Output the [x, y] coordinate of the center of the cell containing the given text.  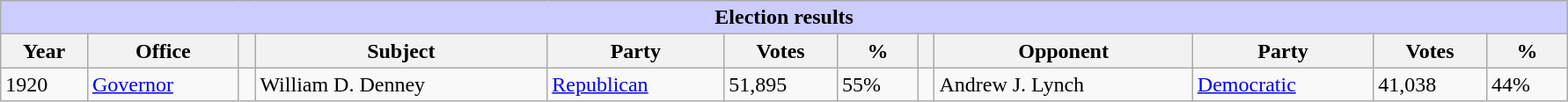
Election results [785, 18]
Year [44, 51]
55% [877, 84]
1920 [44, 84]
Office [163, 51]
51,895 [781, 84]
Democratic [1283, 84]
Governor [163, 84]
Republican [635, 84]
Opponent [1063, 51]
Subject [401, 51]
44% [1527, 84]
William D. Denney [401, 84]
Andrew J. Lynch [1063, 84]
41,038 [1431, 84]
